Locate the cell with the specified text and output its [x, y] center coordinate. 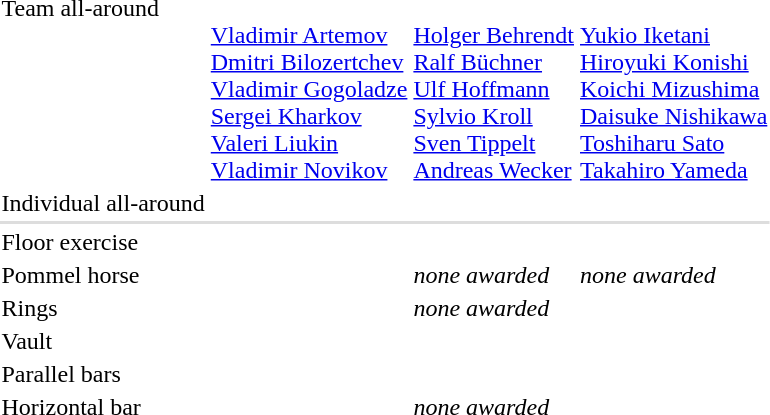
Rings [103, 308]
Parallel bars [103, 374]
Pommel horse [103, 275]
Floor exercise [103, 242]
Vault [103, 341]
Individual all-around [103, 203]
